Provide the (X, Y) coordinate of the cell's center where the given text is located.  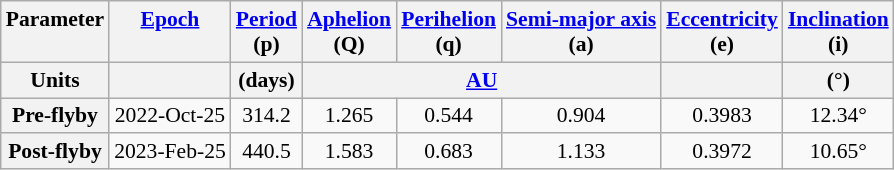
2022-Oct-25 (170, 116)
0.683 (448, 152)
Epoch (170, 32)
314.2 (266, 116)
(°) (838, 80)
Period(p) (266, 32)
0.3983 (722, 116)
10.65° (838, 152)
0.544 (448, 116)
2023-Feb-25 (170, 152)
1.133 (581, 152)
Semi-major axis(a) (581, 32)
Units (55, 80)
440.5 (266, 152)
Pre-flyby (55, 116)
Inclination(i) (838, 32)
Eccentricity(e) (722, 32)
Parameter (55, 32)
Post-flyby (55, 152)
1.265 (349, 116)
AU (482, 80)
0.904 (581, 116)
Aphelion(Q) (349, 32)
(days) (266, 80)
12.34° (838, 116)
1.583 (349, 152)
0.3972 (722, 152)
Perihelion(q) (448, 32)
